Locate the cell with the specified text and output its [x, y] center coordinate. 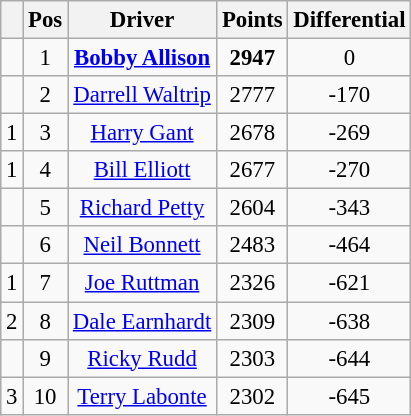
2604 [252, 208]
5 [46, 208]
Differential [350, 20]
-638 [350, 321]
Ricky Rudd [142, 358]
2678 [252, 133]
4 [46, 170]
7 [46, 283]
Harry Gant [142, 133]
Driver [142, 20]
Darrell Waltrip [142, 95]
-270 [350, 170]
-644 [350, 358]
6 [46, 245]
8 [46, 321]
Points [252, 20]
-269 [350, 133]
2677 [252, 170]
Dale Earnhardt [142, 321]
10 [46, 396]
Terry Labonte [142, 396]
Neil Bonnett [142, 245]
0 [350, 58]
2947 [252, 58]
Richard Petty [142, 208]
2302 [252, 396]
-170 [350, 95]
9 [46, 358]
2326 [252, 283]
2483 [252, 245]
Bobby Allison [142, 58]
-343 [350, 208]
-621 [350, 283]
2309 [252, 321]
Bill Elliott [142, 170]
Joe Ruttman [142, 283]
2777 [252, 95]
-464 [350, 245]
-645 [350, 396]
Pos [46, 20]
2303 [252, 358]
